Output the (X, Y) coordinate of the center of the cell containing the given text.  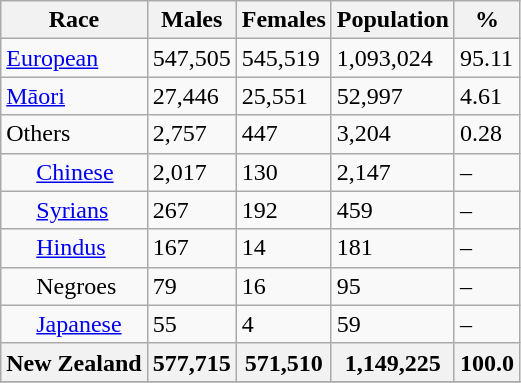
130 (284, 172)
25,551 (284, 96)
Māori (74, 96)
14 (284, 248)
27,446 (192, 96)
100.0 (486, 362)
Others (74, 134)
Hindus (74, 248)
181 (392, 248)
European (74, 58)
459 (392, 210)
Race (74, 20)
1,149,225 (392, 362)
4 (284, 324)
547,505 (192, 58)
55 (192, 324)
2,147 (392, 172)
545,519 (284, 58)
Population (392, 20)
Chinese (74, 172)
Negroes (74, 286)
577,715 (192, 362)
Japanese (74, 324)
Syrians (74, 210)
95.11 (486, 58)
571,510 (284, 362)
95 (392, 286)
52,997 (392, 96)
59 (392, 324)
% (486, 20)
4.61 (486, 96)
447 (284, 134)
79 (192, 286)
Males (192, 20)
16 (284, 286)
2,757 (192, 134)
192 (284, 210)
3,204 (392, 134)
1,093,024 (392, 58)
2,017 (192, 172)
New Zealand (74, 362)
167 (192, 248)
267 (192, 210)
Females (284, 20)
0.28 (486, 134)
